Find where the given text appears and provide that cell's center as (X, Y) coordinate. 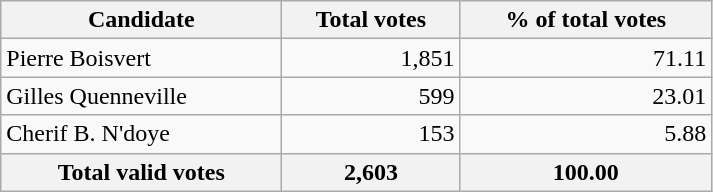
153 (371, 134)
Total valid votes (142, 172)
Pierre Boisvert (142, 58)
Gilles Quenneville (142, 96)
599 (371, 96)
% of total votes (586, 20)
Cherif B. N'doye (142, 134)
Candidate (142, 20)
23.01 (586, 96)
5.88 (586, 134)
1,851 (371, 58)
2,603 (371, 172)
71.11 (586, 58)
Total votes (371, 20)
100.00 (586, 172)
